Identify which cell holds the provided text, then report its (x, y) central coordinate. 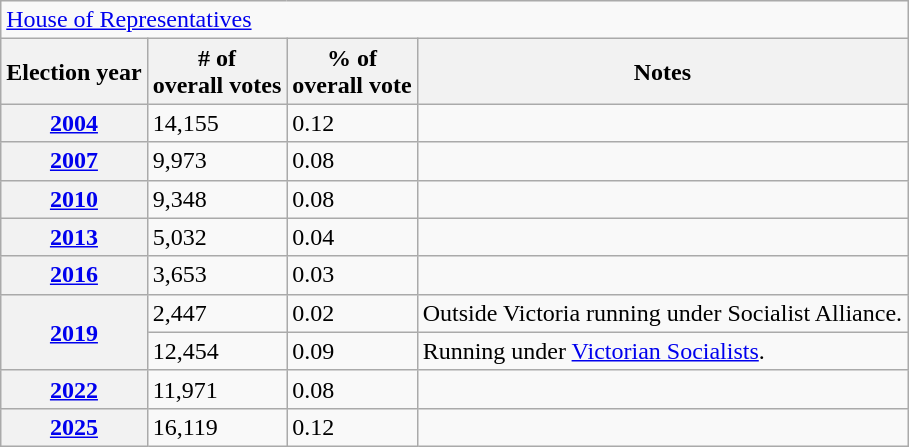
11,971 (217, 389)
3,653 (217, 275)
2013 (74, 237)
9,348 (217, 199)
% ofoverall vote (352, 72)
Running under Victorian Socialists. (662, 351)
5,032 (217, 237)
2,447 (217, 313)
Outside Victoria running under Socialist Alliance. (662, 313)
2010 (74, 199)
0.03 (352, 275)
Notes (662, 72)
16,119 (217, 427)
2025 (74, 427)
14,155 (217, 123)
2019 (74, 332)
House of Representatives (454, 20)
2016 (74, 275)
0.04 (352, 237)
9,973 (217, 161)
12,454 (217, 351)
2022 (74, 389)
0.09 (352, 351)
2007 (74, 161)
# ofoverall votes (217, 72)
Election year (74, 72)
2004 (74, 123)
0.02 (352, 313)
